For the text-containing cell, return its midpoint in (X, Y) coordinate format. 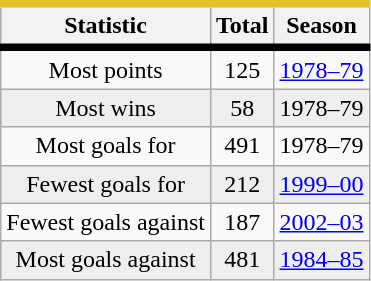
Total (242, 26)
1984–85 (322, 260)
Most wins (106, 108)
125 (242, 68)
212 (242, 184)
491 (242, 146)
Fewest goals for (106, 184)
Most goals for (106, 146)
Most goals against (106, 260)
Season (322, 26)
Fewest goals against (106, 222)
1999–00 (322, 184)
Statistic (106, 26)
58 (242, 108)
2002–03 (322, 222)
Most points (106, 68)
481 (242, 260)
187 (242, 222)
